Extract the [X, Y] coordinate from the center of the cell holding the provided text.  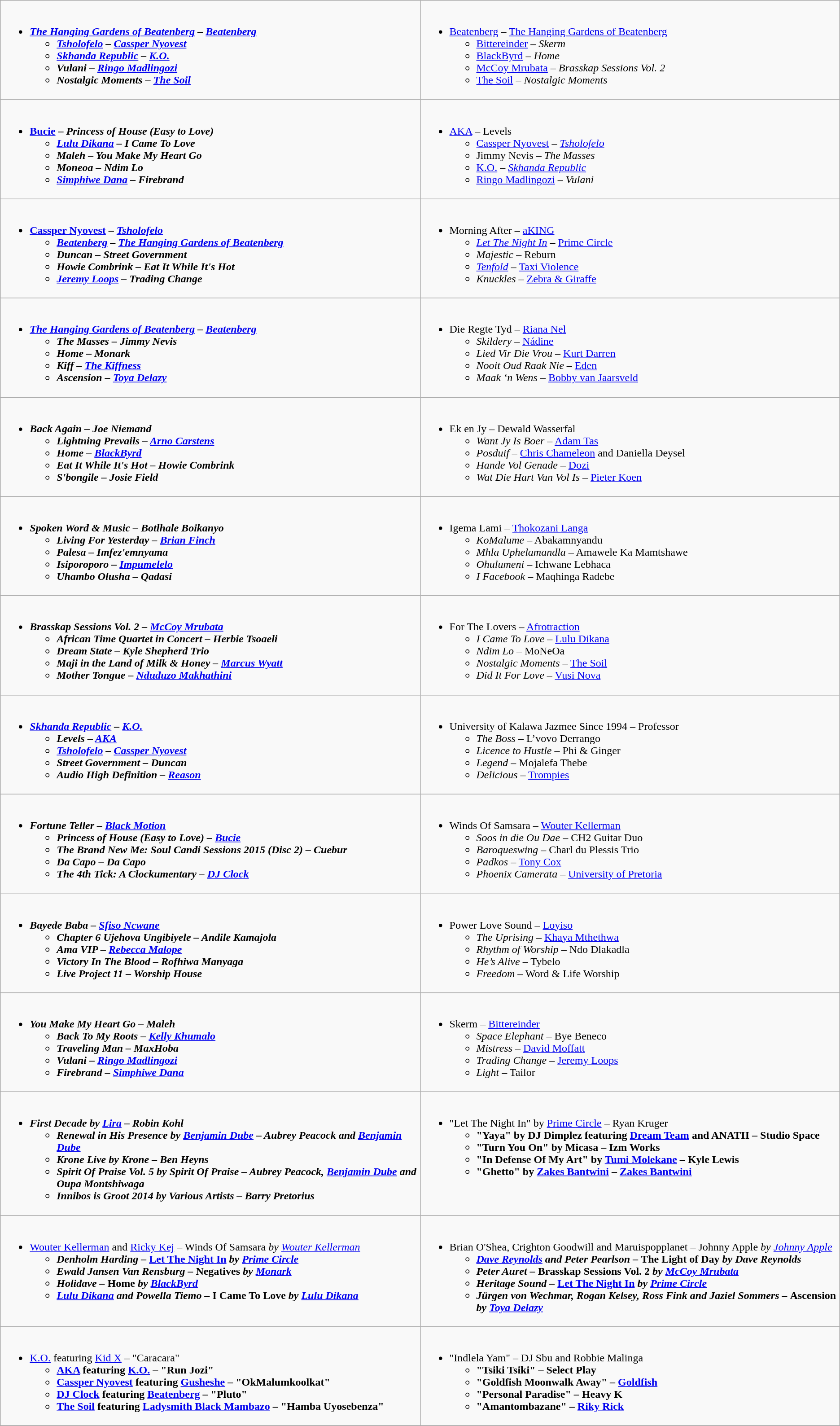
Skhanda Republic – K.O.Levels – AKATsholofelo – Cassper NyovestStreet Government – DuncanAudio High Definition – Reason [210, 744]
Die Regte Tyd – Riana NelSkildery – NádineLied Vir Die Vrou – Kurt DarrenNooit Oud Raak Nie – EdenMaak ‘n Wens – Bobby van Jaarsveld [630, 347]
Spoken Word & Music – Botlhale BoikanyoLiving For Yesterday – Brian FinchPalesa – Imfez'emnyamaIsiporoporo – ImpumeleloUhambo Olusha – Qadasi [210, 546]
You Make My Heart Go – MalehBack To My Roots – Kelly KhumaloTraveling Man – MaxHobaVulani – Ringo MadlingoziFirebrand – Simphiwe Dana [210, 1042]
AKA – LevelsCassper Nyovest – TsholofeloJimmy Nevis – The MassesK.O. – Skhanda RepublicRingo Madlingozi – Vulani [630, 149]
Morning After – aKINGLet The Night In – Prime CircleMajestic – ReburnTenfold – Taxi ViolenceKnuckles – Zebra & Giraffe [630, 249]
For The Lovers – AfrotractionI Came To Love – Lulu DikanaNdim Lo – MoNeOaNostalgic Moments – The SoilDid It For Love – Vusi Nova [630, 645]
Bucie – Princess of House (Easy to Love)Lulu Dikana – I Came To LoveMaleh – You Make My Heart GoMoneoa – Ndim LoSimphiwe Dana – Firebrand [210, 149]
Back Again – Joe NiemandLightning Prevails – Arno CarstensHome – BlackByrdEat It While It's Hot – Howie CombrinkS'bongile – Josie Field [210, 447]
The Hanging Gardens of Beatenberg – BeatenbergThe Masses – Jimmy NevisHome – MonarkKiff – The KiffnessAscension – Toya Delazy [210, 347]
Igema Lami – Thokozani LangaKoMalume – AbakamnyanduMhla Uphelamandla – Amawele Ka MamtshaweOhulumeni – Ichwane LebhacaI Facebook – Maqhinga Radebe [630, 546]
Skerm – BittereinderSpace Elephant – Bye BenecoMistress – David MoffattTrading Change – Jeremy LoopsLight – Tailor [630, 1042]
Power Love Sound – LoyisoThe Uprising – Khaya MthethwaRhythm of Worship – Ndo DlakadlaHe’s Alive – TybeloFreedom – Word & Life Worship [630, 943]
